Provide the [X, Y] coordinate of the cell's center where the given text is located.  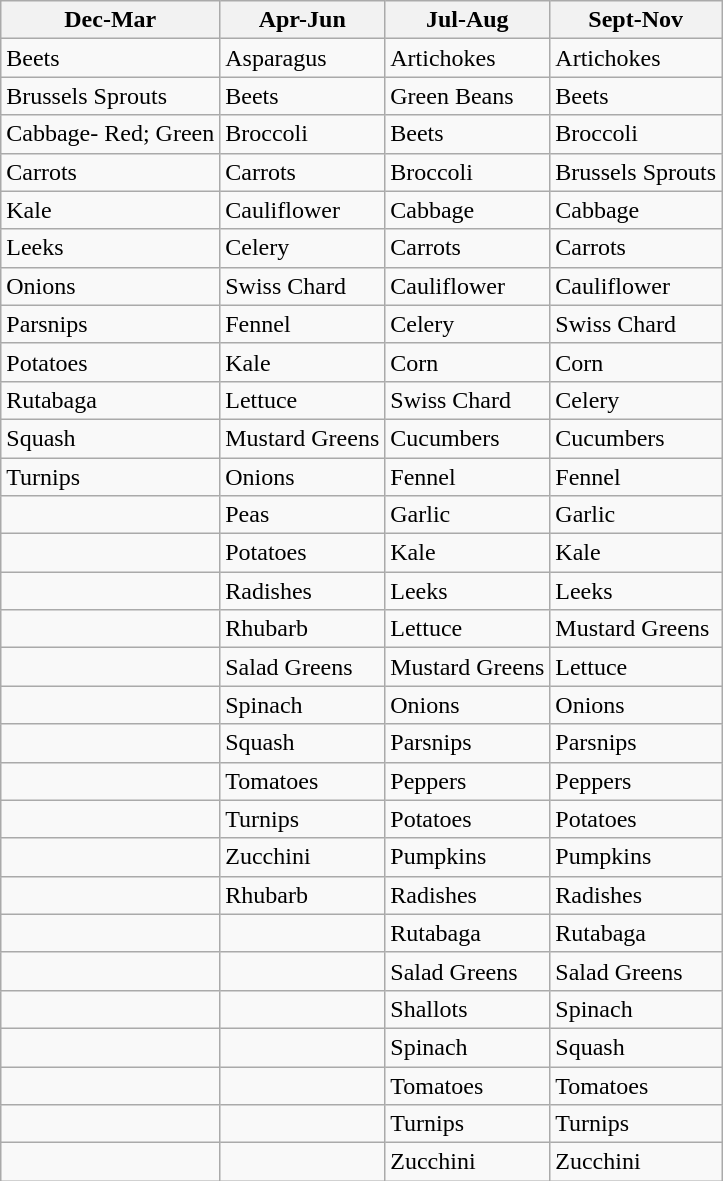
Apr-Jun [302, 20]
Sept-Nov [636, 20]
Green Beans [468, 96]
Dec-Mar [110, 20]
Jul-Aug [468, 20]
Shallots [468, 1009]
Cabbage- Red; Green [110, 134]
Asparagus [302, 58]
Peas [302, 515]
